Pinpoint the cell where the given text exists, returning its [x, y] midpoint coordinate. 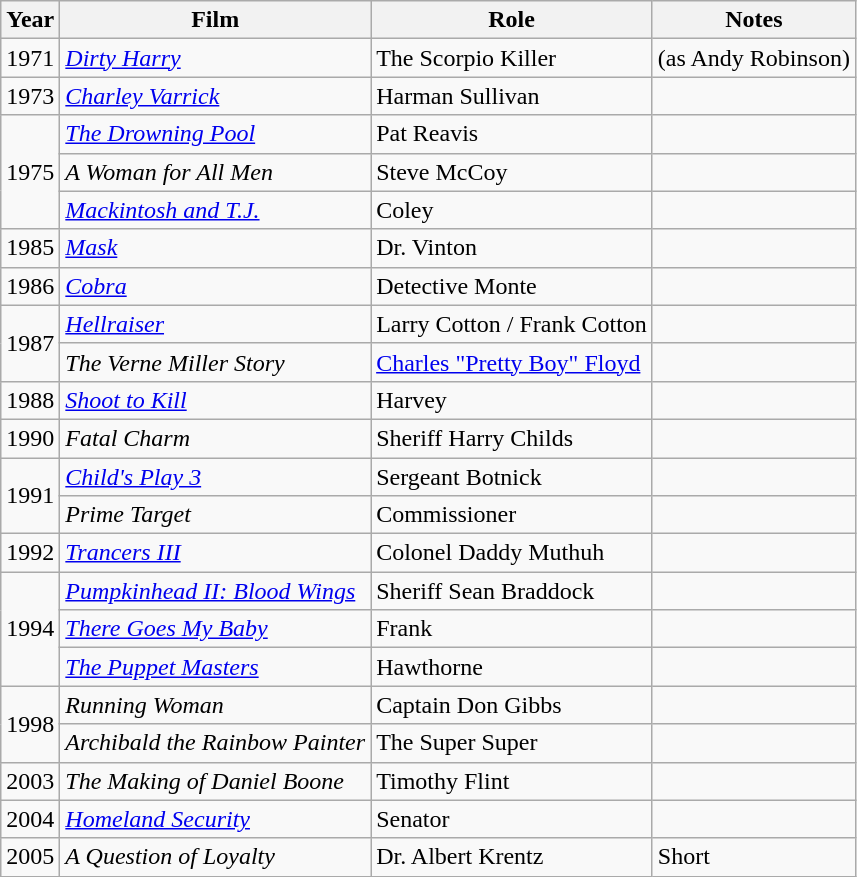
Harman Sullivan [512, 96]
Child's Play 3 [216, 477]
Charles "Pretty Boy" Floyd [512, 362]
Mackintosh and T.J. [216, 210]
Sheriff Sean Braddock [512, 591]
Trancers III [216, 553]
Sergeant Botnick [512, 477]
Timothy Flint [512, 781]
Dirty Harry [216, 58]
A Woman for All Men [216, 172]
Shoot to Kill [216, 400]
(as Andy Robinson) [754, 58]
Senator [512, 819]
1992 [30, 553]
Sheriff Harry Childs [512, 438]
2003 [30, 781]
Captain Don Gibbs [512, 705]
There Goes My Baby [216, 629]
Notes [754, 20]
Steve McCoy [512, 172]
The Making of Daniel Boone [216, 781]
1991 [30, 496]
The Puppet Masters [216, 667]
Fatal Charm [216, 438]
Role [512, 20]
The Super Super [512, 743]
Year [30, 20]
Pumpkinhead II: Blood Wings [216, 591]
Harvey [512, 400]
Homeland Security [216, 819]
1987 [30, 343]
Hellraiser [216, 324]
Running Woman [216, 705]
Detective Monte [512, 286]
1994 [30, 629]
Dr. Vinton [512, 248]
Cobra [216, 286]
Larry Cotton / Frank Cotton [512, 324]
Coley [512, 210]
The Verne Miller Story [216, 362]
Commissioner [512, 515]
1986 [30, 286]
Dr. Albert Krentz [512, 857]
1998 [30, 724]
1990 [30, 438]
Hawthorne [512, 667]
1975 [30, 172]
1988 [30, 400]
Frank [512, 629]
Charley Varrick [216, 96]
1971 [30, 58]
Colonel Daddy Muthuh [512, 553]
Short [754, 857]
1973 [30, 96]
1985 [30, 248]
2005 [30, 857]
2004 [30, 819]
Mask [216, 248]
The Scorpio Killer [512, 58]
The Drowning Pool [216, 134]
A Question of Loyalty [216, 857]
Prime Target [216, 515]
Pat Reavis [512, 134]
Archibald the Rainbow Painter [216, 743]
Film [216, 20]
